From the cell containing the given text, extract its center point as [x, y] coordinate. 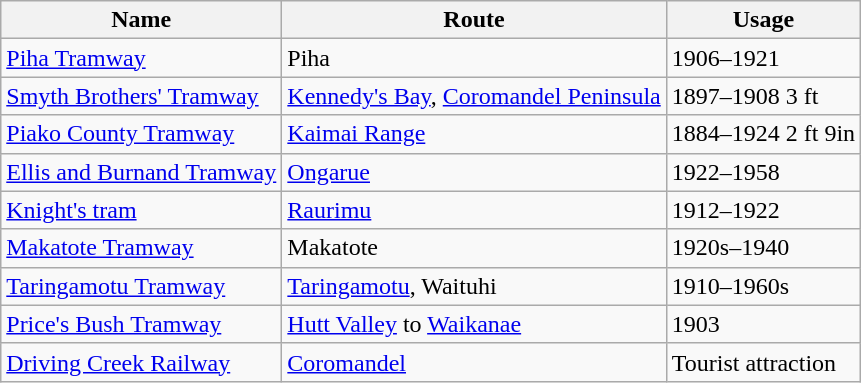
Makatote [474, 248]
Kaimai Range [474, 134]
Usage [763, 20]
Smyth Brothers' Tramway [142, 96]
Raurimu [474, 210]
Kennedy's Bay, Coromandel Peninsula [474, 96]
Knight's tram [142, 210]
Price's Bush Tramway [142, 324]
Ongarue [474, 172]
Taringamotu Tramway [142, 286]
Tourist attraction [763, 362]
1922–1958 [763, 172]
1912–1922 [763, 210]
Coromandel [474, 362]
Piha Tramway [142, 58]
Name [142, 20]
1903 [763, 324]
1910–1960s [763, 286]
Piha [474, 58]
1920s–1940 [763, 248]
1884–1924 2 ft 9in [763, 134]
Hutt Valley to Waikanae [474, 324]
Route [474, 20]
Ellis and Burnand Tramway [142, 172]
1906–1921 [763, 58]
Makatote Tramway [142, 248]
1897–1908 3 ft [763, 96]
Taringamotu, Waituhi [474, 286]
Piako County Tramway [142, 134]
Driving Creek Railway [142, 362]
